Determine the (X, Y) coordinate at the center of the cell enclosing the given text.  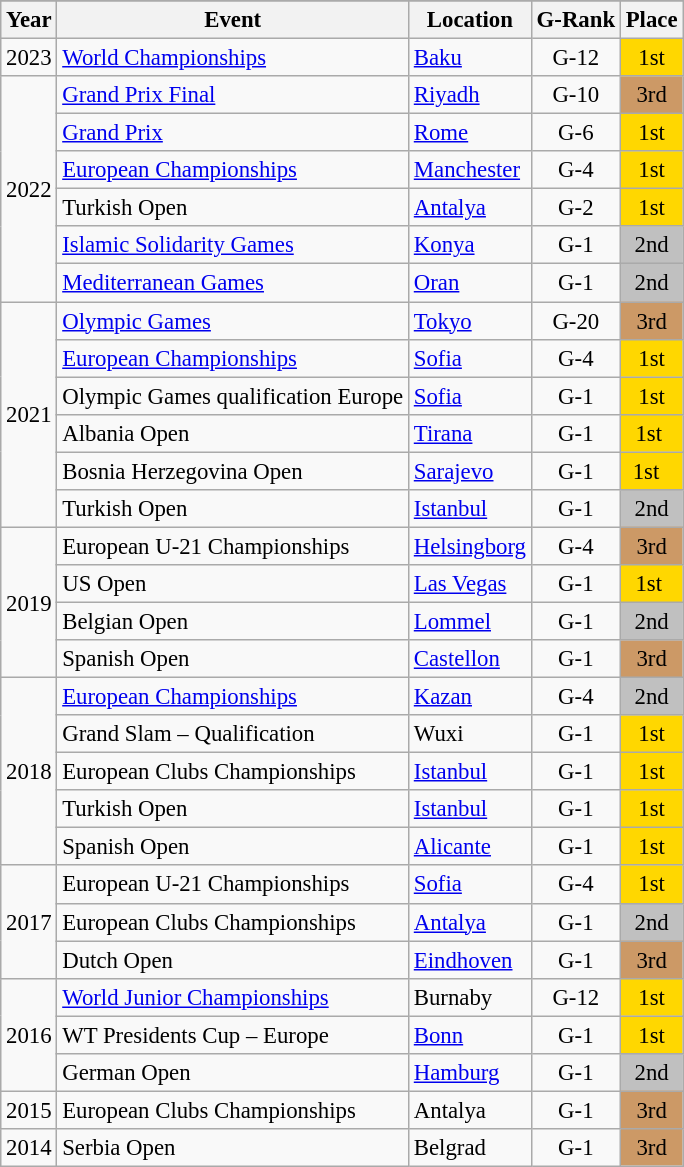
Oran (470, 283)
Belgrad (470, 1148)
Olympic Games (233, 321)
G-10 (576, 95)
Event (233, 20)
Baku (470, 58)
2015 (29, 1110)
World Championships (233, 58)
G-20 (576, 321)
Grand Prix (233, 133)
Year (29, 20)
Lommel (470, 621)
World Junior Championships (233, 997)
Las Vegas (470, 584)
Kazan (470, 697)
Helsingborg (470, 546)
Alicante (470, 847)
US Open (233, 584)
Hamburg (470, 1073)
Manchester (470, 170)
G-2 (576, 208)
Grand Slam – Qualification (233, 734)
Belgian Open (233, 621)
2018 (29, 772)
2016 (29, 1034)
2023 (29, 58)
Konya (470, 245)
Mediterranean Games (233, 283)
Eindhoven (470, 960)
2019 (29, 602)
Olympic Games qualification Europe (233, 396)
Islamic Solidarity Games (233, 245)
Tirana (470, 433)
Location (470, 20)
Bosnia Herzegovina Open (233, 471)
2022 (29, 189)
Dutch Open (233, 960)
Burnaby (470, 997)
Albania Open (233, 433)
Grand Prix Final (233, 95)
Riyadh (470, 95)
2014 (29, 1148)
Serbia Open (233, 1148)
German Open (233, 1073)
WT Presidents Cup – Europe (233, 1035)
G-6 (576, 133)
Sarajevo (470, 471)
Tokyo (470, 321)
Wuxi (470, 734)
G-Rank (576, 20)
2017 (29, 922)
Castellon (470, 659)
Place (651, 20)
Bonn (470, 1035)
Rome (470, 133)
2021 (29, 415)
